Detect which cell encompasses the target text, then output its [x, y] center coordinate. 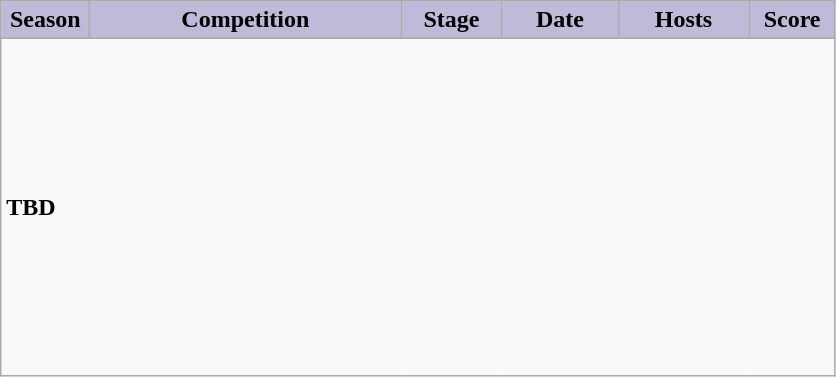
TBD [418, 208]
Hosts [684, 20]
Competition [246, 20]
Date [560, 20]
Stage [452, 20]
Score [792, 20]
Season [46, 20]
